Pinpoint the cell where the given text exists, returning its (X, Y) midpoint coordinate. 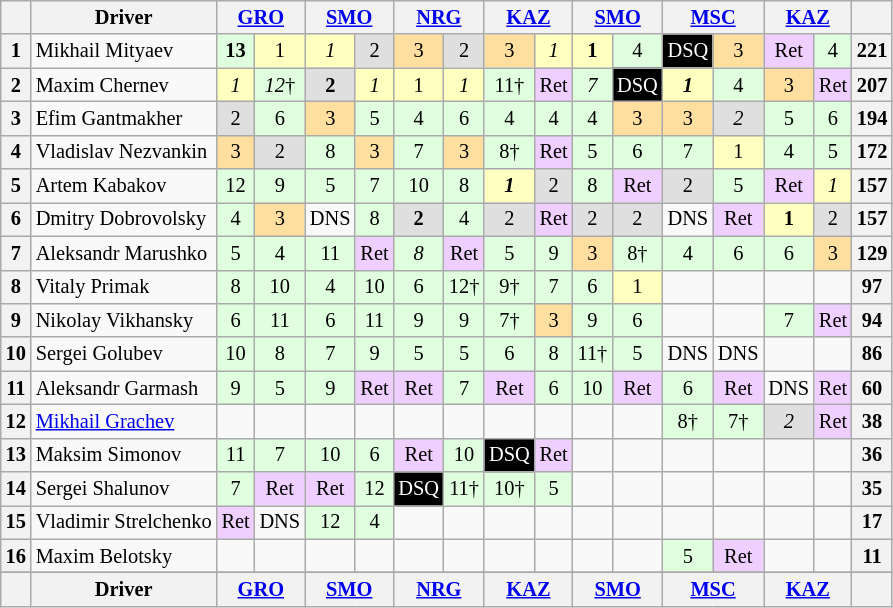
35 (872, 489)
Sergei Shalunov (124, 489)
Aleksandr Garmash (124, 388)
Sergei Golubev (124, 354)
Artem Kabakov (124, 186)
Aleksandr Marushko (124, 253)
86 (872, 354)
129 (872, 253)
194 (872, 118)
172 (872, 152)
Maxim Belotsky (124, 556)
10† (509, 489)
Vladimir Strelchenko (124, 522)
221 (872, 51)
38 (872, 421)
36 (872, 455)
17 (872, 522)
Maxim Chernev (124, 85)
Dmitry Dobrovolsky (124, 219)
14 (16, 489)
94 (872, 320)
97 (872, 287)
Nikolay Vikhansky (124, 320)
Mikhail Grachev (124, 421)
9† (509, 287)
Mikhail Mityaev (124, 51)
15 (16, 522)
Vladislav Nezvankin (124, 152)
Maksim Simonov (124, 455)
60 (872, 388)
207 (872, 85)
16 (16, 556)
Vitaly Primak (124, 287)
Efim Gantmakher (124, 118)
